Locate the cell with the specified text and output its (x, y) center coordinate. 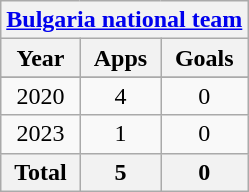
Apps (120, 58)
4 (120, 96)
2023 (40, 134)
Total (40, 172)
1 (120, 134)
Goals (204, 58)
Bulgaria national team (124, 20)
5 (120, 172)
Year (40, 58)
2020 (40, 96)
